Search for the cell housing the specified text and yield its (x, y) center coordinate. 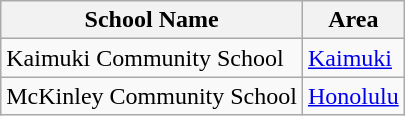
Kaimuki Community School (152, 58)
School Name (152, 20)
McKinley Community School (152, 96)
Kaimuki (353, 58)
Honolulu (353, 96)
Area (353, 20)
